Identify which cell holds the provided text, then report its (X, Y) central coordinate. 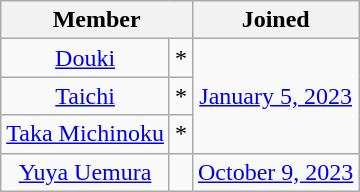
Taichi (86, 96)
January 5, 2023 (275, 96)
October 9, 2023 (275, 172)
Member (97, 20)
Douki (86, 58)
Joined (275, 20)
Taka Michinoku (86, 134)
Yuya Uemura (86, 172)
